Locate the cell with the specified text and output its (X, Y) center coordinate. 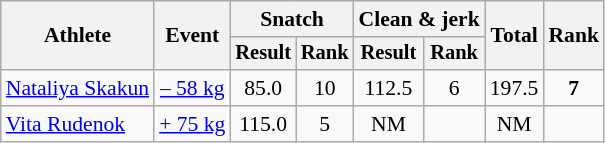
Event (192, 36)
Athlete (78, 36)
Vita Rudenok (78, 124)
115.0 (263, 124)
85.0 (263, 88)
7 (574, 88)
6 (454, 88)
Clean & jerk (420, 19)
Snatch (292, 19)
+ 75 kg (192, 124)
10 (325, 88)
– 58 kg (192, 88)
5 (325, 124)
Total (514, 36)
Nataliya Skakun (78, 88)
112.5 (389, 88)
197.5 (514, 88)
